Return (x, y) of the center of cell containing provided text 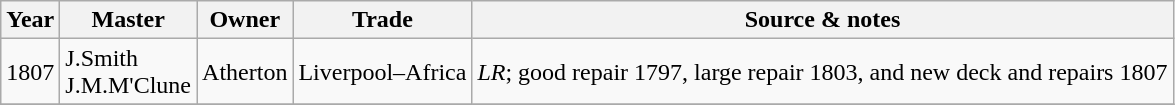
1807 (30, 72)
Liverpool–Africa (382, 72)
Year (30, 20)
J.SmithJ.M.M'Clune (128, 72)
Trade (382, 20)
Atherton (245, 72)
LR; good repair 1797, large repair 1803, and new deck and repairs 1807 (822, 72)
Master (128, 20)
Source & notes (822, 20)
Owner (245, 20)
